Determine the (X, Y) coordinate at the center of the cell enclosing the given text.  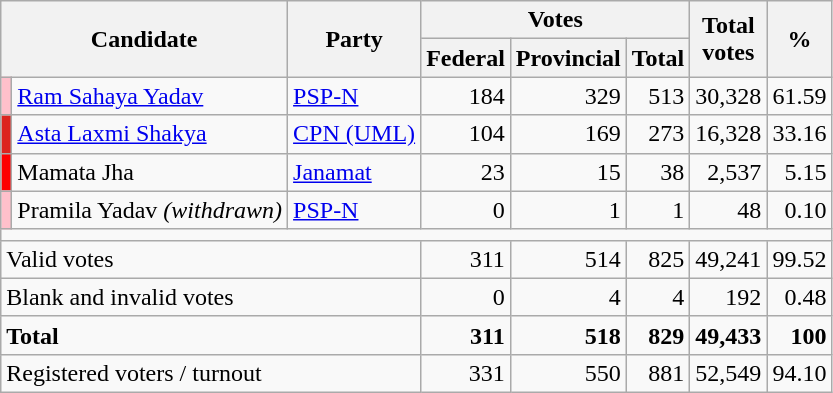
Provincial (568, 58)
100 (800, 335)
52,549 (728, 373)
0.10 (800, 210)
Totalvotes (728, 39)
99.52 (800, 259)
49,241 (728, 259)
2,537 (728, 172)
104 (466, 134)
825 (658, 259)
49,433 (728, 335)
5.15 (800, 172)
38 (658, 172)
33.16 (800, 134)
550 (568, 373)
329 (568, 96)
881 (658, 373)
23 (466, 172)
48 (728, 210)
Pramila Yadav (withdrawn) (150, 210)
331 (466, 373)
Candidate (144, 39)
Ram Sahaya Yadav (150, 96)
Mamata Jha (150, 172)
15 (568, 172)
Asta Laxmi Shakya (150, 134)
Party (354, 39)
CPN (UML) (354, 134)
273 (658, 134)
Janamat (354, 172)
94.10 (800, 373)
514 (568, 259)
184 (466, 96)
Blank and invalid votes (211, 297)
16,328 (728, 134)
30,328 (728, 96)
0.48 (800, 297)
169 (568, 134)
513 (658, 96)
61.59 (800, 96)
Valid votes (211, 259)
829 (658, 335)
% (800, 39)
518 (568, 335)
Votes (556, 20)
Federal (466, 58)
Registered voters / turnout (211, 373)
192 (728, 297)
